Detect which cell encompasses the target text, then output its [X, Y] center coordinate. 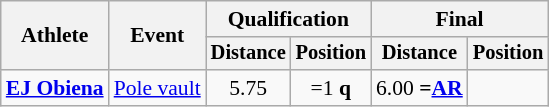
Athlete [55, 36]
6.00 =AR [420, 88]
EJ Obiena [55, 88]
Event [158, 36]
Final [460, 19]
Pole vault [158, 88]
=1 q [331, 88]
5.75 [248, 88]
Qualification [288, 19]
